Scan for the cell matching the given text and deliver its (x, y) coordinate at center. 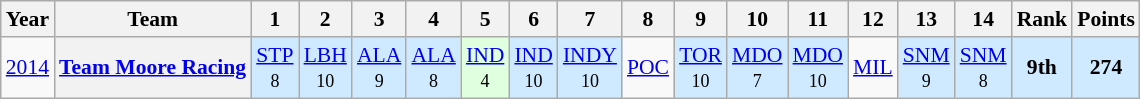
INDY10 (590, 68)
5 (485, 19)
ALA8 (433, 68)
SNM8 (984, 68)
9th (1042, 68)
TOR10 (700, 68)
9 (700, 19)
SNM9 (926, 68)
IND4 (485, 68)
274 (1106, 68)
Points (1106, 19)
6 (533, 19)
MIL (873, 68)
8 (648, 19)
STP8 (274, 68)
LBH10 (326, 68)
Team Moore Racing (152, 68)
7 (590, 19)
Team (152, 19)
POC (648, 68)
13 (926, 19)
MDO10 (818, 68)
14 (984, 19)
MDO7 (758, 68)
10 (758, 19)
3 (379, 19)
12 (873, 19)
ALA9 (379, 68)
4 (433, 19)
11 (818, 19)
IND10 (533, 68)
2 (326, 19)
Year (28, 19)
Rank (1042, 19)
2014 (28, 68)
1 (274, 19)
